Search for the cell housing the specified text and yield its [X, Y] center coordinate. 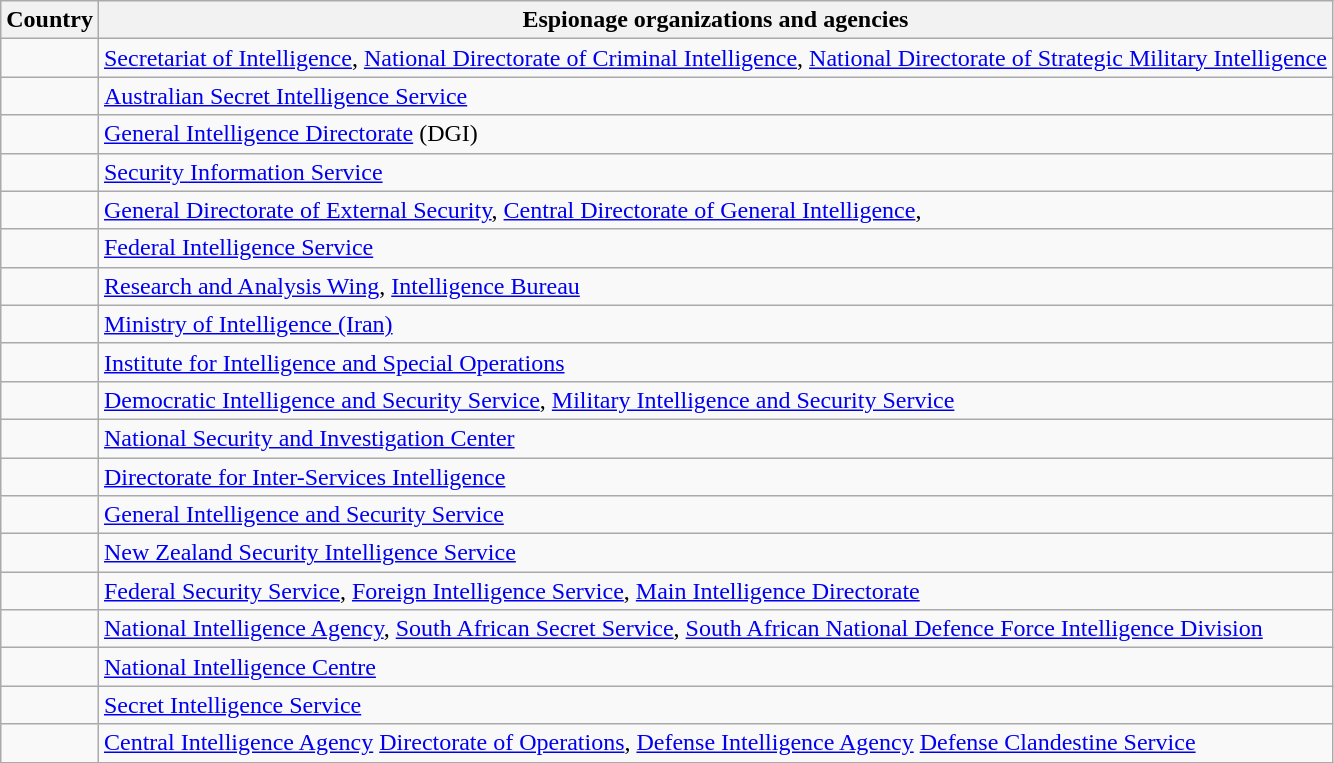
Federal Security Service, Foreign Intelligence Service, Main Intelligence Directorate [715, 591]
New Zealand Security Intelligence Service [715, 553]
National Security and Investigation Center [715, 438]
Directorate for Inter-Services Intelligence [715, 477]
General Intelligence and Security Service [715, 515]
Federal Intelligence Service [715, 248]
Central Intelligence Agency Directorate of Operations, Defense Intelligence Agency Defense Clandestine Service [715, 743]
Secretariat of Intelligence, National Directorate of Criminal Intelligence, National Directorate of Strategic Military Intelligence [715, 58]
National Intelligence Centre [715, 667]
Ministry of Intelligence (Iran) [715, 324]
General Intelligence Directorate (DGI) [715, 134]
Country [50, 20]
Australian Secret Intelligence Service [715, 96]
Security Information Service [715, 172]
Democratic Intelligence and Security Service, Military Intelligence and Security Service [715, 400]
Institute for Intelligence and Special Operations [715, 362]
General Directorate of External Security, Central Directorate of General Intelligence, [715, 210]
Research and Analysis Wing, Intelligence Bureau [715, 286]
Espionage organizations and agencies [715, 20]
National Intelligence Agency, South African Secret Service, South African National Defence Force Intelligence Division [715, 629]
Secret Intelligence Service [715, 705]
